Determine the [x, y] coordinate at the center of the cell enclosing the given text.  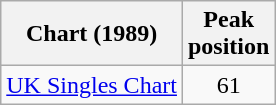
Peakposition [228, 34]
UK Singles Chart [92, 85]
61 [228, 85]
Chart (1989) [92, 34]
